Pinpoint the cell where the given text exists, returning its (x, y) midpoint coordinate. 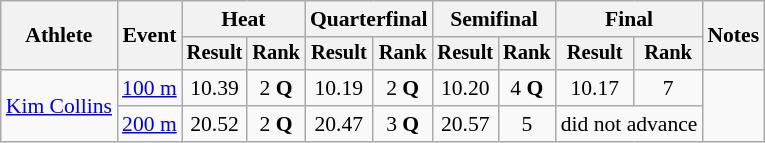
10.19 (339, 88)
7 (668, 88)
5 (527, 124)
20.47 (339, 124)
10.39 (215, 88)
4 Q (527, 88)
100 m (150, 88)
3 Q (403, 124)
Semifinal (494, 19)
200 m (150, 124)
Athlete (59, 36)
20.57 (466, 124)
Event (150, 36)
20.52 (215, 124)
Heat (244, 19)
Quarterfinal (369, 19)
did not advance (630, 124)
Final (630, 19)
Kim Collins (59, 106)
10.17 (595, 88)
Notes (733, 36)
10.20 (466, 88)
